Locate the cell with the specified text and output its [X, Y] center coordinate. 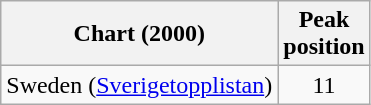
Peakposition [324, 34]
Sweden (Sverigetopplistan) [140, 85]
Chart (2000) [140, 34]
11 [324, 85]
